From the cell containing the given text, extract its center point as (X, Y) coordinate. 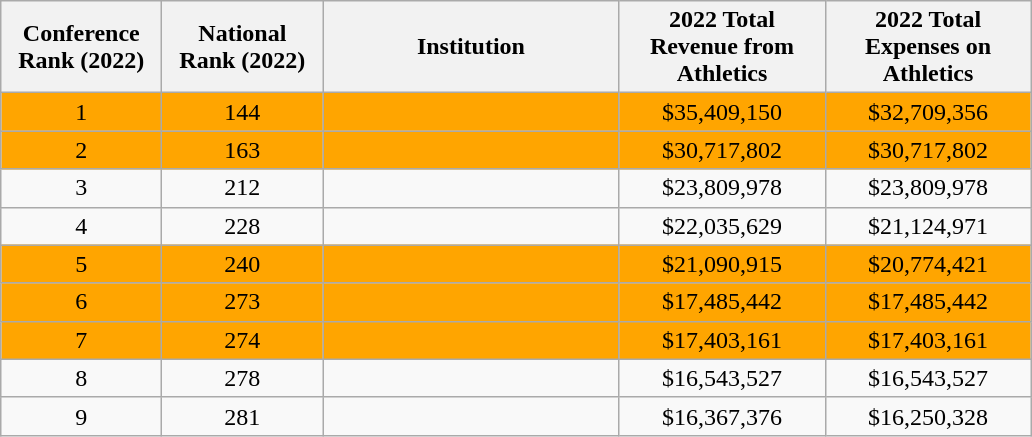
281 (242, 416)
2022 Total Revenue from Athletics (722, 47)
2022 Total Expenses on Athletics (928, 47)
1 (82, 112)
6 (82, 302)
9 (82, 416)
$35,409,150 (722, 112)
5 (82, 264)
Conference Rank (2022) (82, 47)
273 (242, 302)
$22,035,629 (722, 226)
4 (82, 226)
National Rank (2022) (242, 47)
278 (242, 378)
$20,774,421 (928, 264)
212 (242, 188)
3 (82, 188)
2 (82, 150)
$16,367,376 (722, 416)
8 (82, 378)
$21,124,971 (928, 226)
Institution (471, 47)
240 (242, 264)
144 (242, 112)
7 (82, 340)
163 (242, 150)
$21,090,915 (722, 264)
274 (242, 340)
228 (242, 226)
$32,709,356 (928, 112)
$16,250,328 (928, 416)
